Provide the (X, Y) coordinate of the cell's center where the given text is located.  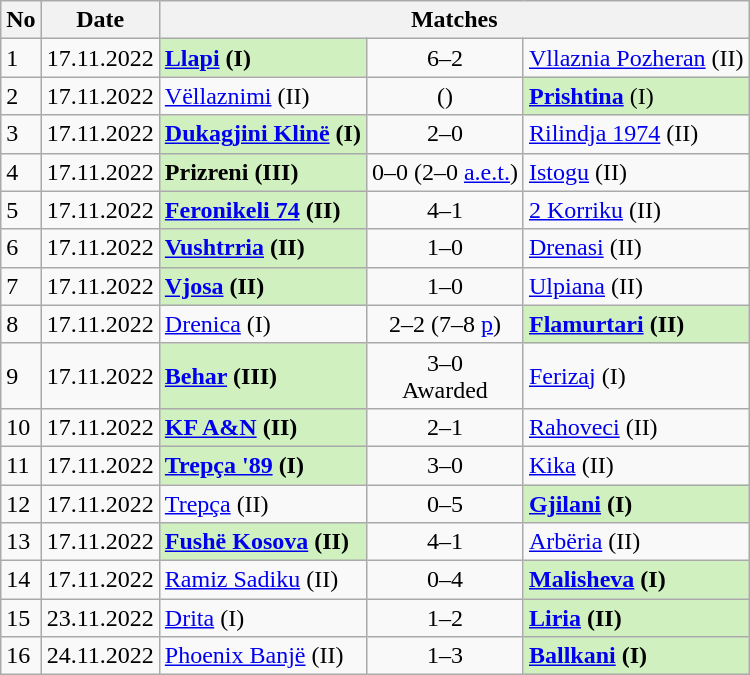
Date (100, 20)
Feronikeli 74 (II) (262, 210)
10 (21, 427)
16 (21, 656)
Rahoveci (II) (636, 427)
Matches (454, 20)
Vllaznia Pozheran (II) (636, 58)
Drenasi (II) (636, 248)
1 (21, 58)
() (444, 96)
14 (21, 580)
Vushtrria (II) (262, 248)
2–1 (444, 427)
Rilindja 1974 (II) (636, 134)
0–5 (444, 503)
Drita (I) (262, 618)
Kika (II) (636, 465)
Behar (III) (262, 376)
2 (21, 96)
12 (21, 503)
Trepça '89 (I) (262, 465)
Ballkani (I) (636, 656)
4 (21, 172)
Prishtina (I) (636, 96)
1–2 (444, 618)
15 (21, 618)
Trepça (II) (262, 503)
Llapi (I) (262, 58)
7 (21, 286)
Fushë Kosova (II) (262, 542)
Phoenix Banjë (II) (262, 656)
3 (21, 134)
0–0 (2–0 a.e.t.) (444, 172)
2–0 (444, 134)
Vjosa (II) (262, 286)
1–3 (444, 656)
Dukagjini Klinë (I) (262, 134)
11 (21, 465)
13 (21, 542)
Gjilani (I) (636, 503)
2–2 (7–8 p) (444, 324)
Ulpiana (II) (636, 286)
3–0Awarded (444, 376)
Drenica (I) (262, 324)
Prizreni (III) (262, 172)
Ferizaj (I) (636, 376)
Ramiz Sadiku (II) (262, 580)
Malisheva (I) (636, 580)
9 (21, 376)
0–4 (444, 580)
No (21, 20)
6–2 (444, 58)
3–0 (444, 465)
Liria (II) (636, 618)
Istogu (II) (636, 172)
2 Korriku (II) (636, 210)
8 (21, 324)
23.11.2022 (100, 618)
6 (21, 248)
5 (21, 210)
24.11.2022 (100, 656)
Arbëria (II) (636, 542)
Flamurtari (II) (636, 324)
KF A&N (II) (262, 427)
Vëllaznimi (II) (262, 96)
